Extract the (x, y) coordinate from the center of the cell holding the provided text.  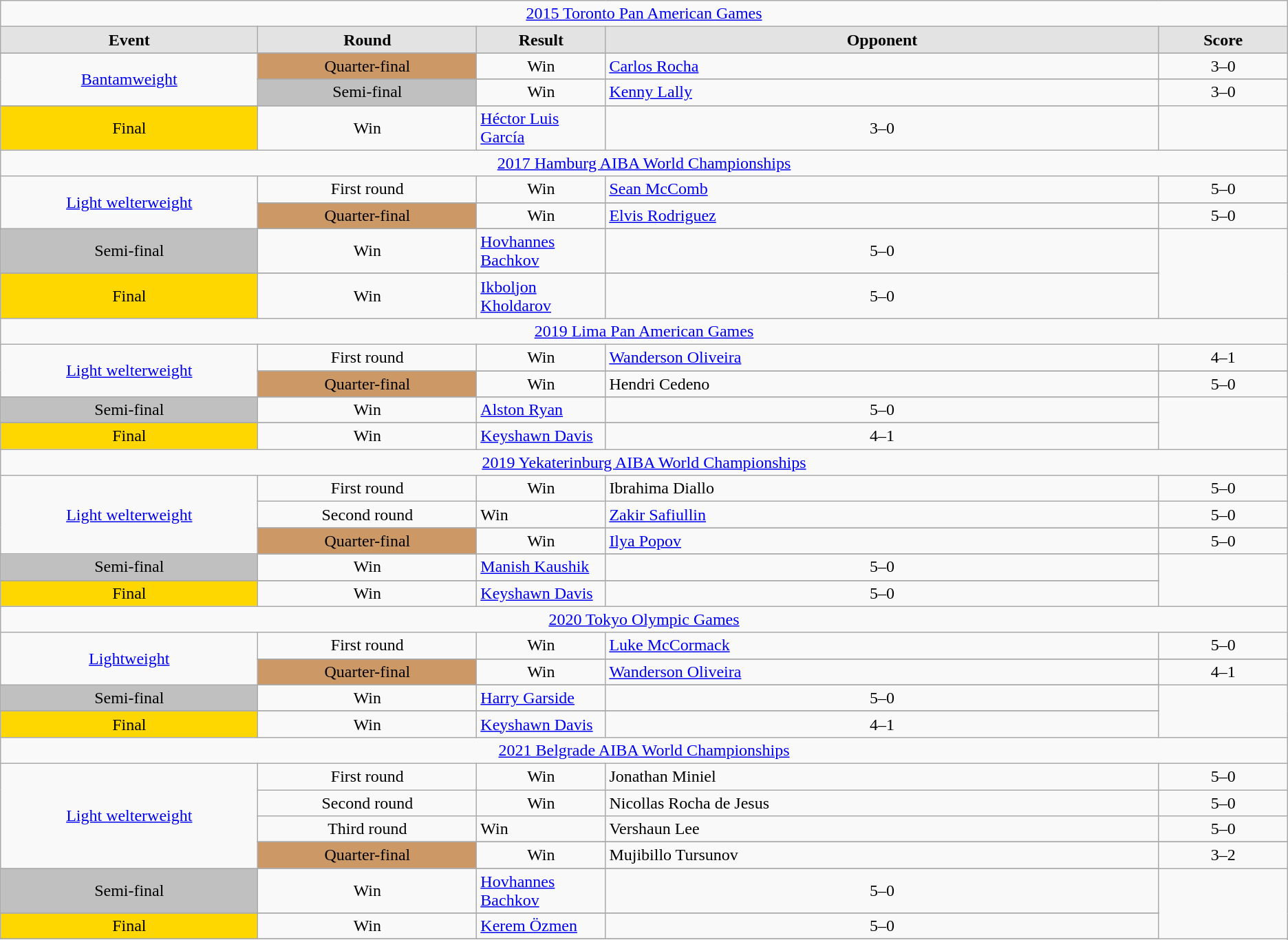
Third round (367, 829)
Event (129, 40)
Zakir Safiullin (882, 515)
Mujibillo Tursunov (882, 855)
Round (367, 40)
Bantamweight (129, 79)
Carlos Rocha (882, 66)
2017 Hamburg AIBA World Championships (644, 163)
Harry Garside (541, 698)
Ikboljon Kholdarov (541, 296)
Score (1223, 40)
3–2 (1223, 855)
Alston Ryan (541, 410)
2015 Toronto Pan American Games (644, 14)
Vershaun Lee (882, 829)
Nicollas Rocha de Jesus (882, 803)
Ilya Popov (882, 541)
Hendri Cedeno (882, 383)
Héctor Luis García (541, 128)
2019 Lima Pan American Games (644, 331)
Jonathan Miniel (882, 776)
2020 Tokyo Olympic Games (644, 619)
Kerem Özmen (541, 926)
Sean McComb (882, 189)
Kenny Lally (882, 92)
Opponent (882, 40)
Ibrahima Diallo (882, 489)
Luke McCormack (882, 645)
2021 Belgrade AIBA World Championships (644, 750)
Lightweight (129, 659)
Elvis Rodriguez (882, 215)
Manish Kaushik (541, 567)
2019 Yekaterinburg AIBA World Championships (644, 462)
Result (541, 40)
